Locate the cell with the specified text and output its [X, Y] center coordinate. 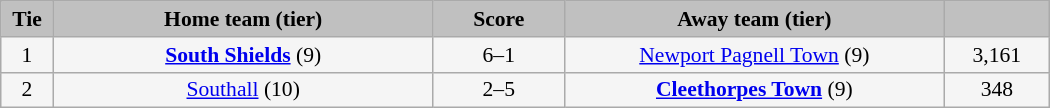
3,161 [996, 55]
Newport Pagnell Town (9) [754, 55]
2–5 [498, 90]
Cleethorpes Town (9) [754, 90]
Score [498, 19]
South Shields (9) [243, 55]
Away team (tier) [754, 19]
Home team (tier) [243, 19]
2 [27, 90]
Tie [27, 19]
1 [27, 55]
348 [996, 90]
6–1 [498, 55]
Southall (10) [243, 90]
